Return (x, y) of the center of cell containing provided text 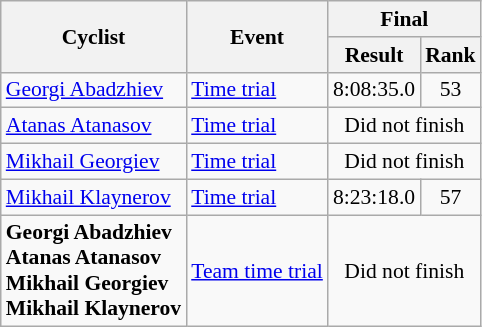
Atanas Atanasov (94, 126)
Team time trial (257, 271)
8:08:35.0 (374, 90)
Georgi Abadzhiev (94, 90)
Georgi Abadzhiev Atanas Atanasov Mikhail Georgiev Mikhail Klaynerov (94, 271)
Mikhail Klaynerov (94, 197)
Mikhail Georgiev (94, 162)
57 (450, 197)
Final (404, 19)
Cyclist (94, 36)
Event (257, 36)
Rank (450, 55)
Result (374, 55)
8:23:18.0 (374, 197)
53 (450, 90)
